Find where the given text appears and provide that cell's center as (x, y) coordinate. 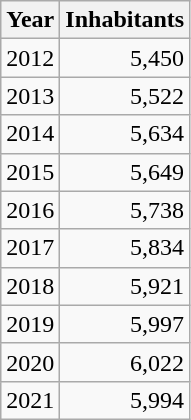
Year (30, 20)
6,022 (125, 362)
5,522 (125, 96)
5,834 (125, 248)
Inhabitants (125, 20)
5,921 (125, 286)
5,450 (125, 58)
2013 (30, 96)
5,997 (125, 324)
2018 (30, 286)
2014 (30, 134)
5,649 (125, 172)
2017 (30, 248)
2021 (30, 400)
5,994 (125, 400)
2015 (30, 172)
5,738 (125, 210)
2016 (30, 210)
2019 (30, 324)
2020 (30, 362)
2012 (30, 58)
5,634 (125, 134)
